Locate the cell with the specified text and output its [x, y] center coordinate. 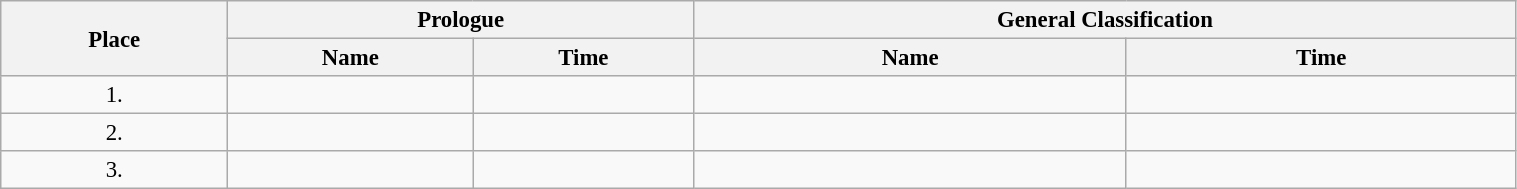
3. [114, 170]
Place [114, 38]
1. [114, 95]
2. [114, 133]
General Classification [1105, 20]
Prologue [461, 20]
